Output the (X, Y) coordinate of the center of the cell containing the given text.  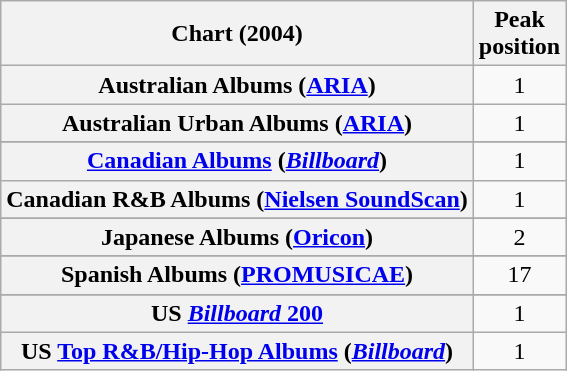
Japanese Albums (Oricon) (238, 237)
Peakposition (519, 34)
US Top R&B/Hip-Hop Albums (Billboard) (238, 351)
Chart (2004) (238, 34)
2 (519, 237)
Spanish Albums (PROMUSICAE) (238, 275)
Australian Urban Albums (ARIA) (238, 123)
Canadian Albums (Billboard) (238, 161)
17 (519, 275)
Canadian R&B Albums (Nielsen SoundScan) (238, 199)
US Billboard 200 (238, 313)
Australian Albums (ARIA) (238, 85)
